From the cell containing the given text, extract its center point as [X, Y] coordinate. 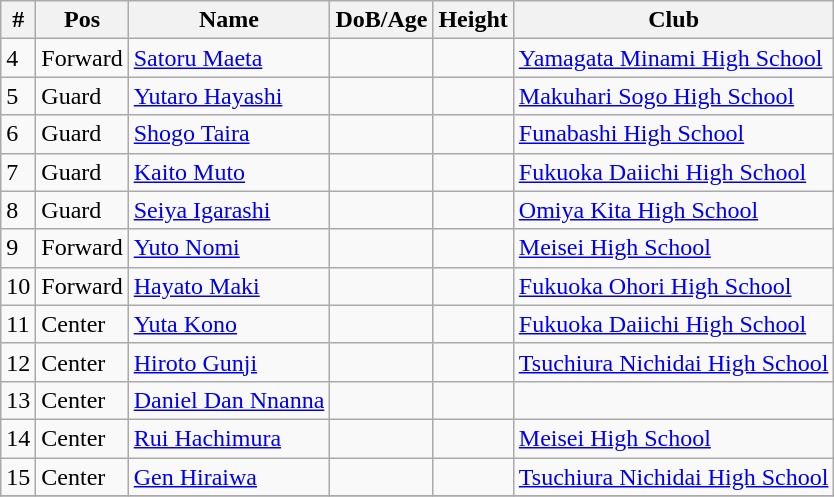
Funabashi High School [674, 134]
5 [18, 96]
Club [674, 20]
11 [18, 324]
14 [18, 438]
12 [18, 362]
Seiya Igarashi [229, 210]
Satoru Maeta [229, 58]
Yuta Kono [229, 324]
6 [18, 134]
Yamagata Minami High School [674, 58]
Daniel Dan Nnanna [229, 400]
8 [18, 210]
15 [18, 477]
Makuhari Sogo High School [674, 96]
4 [18, 58]
Yuto Nomi [229, 248]
Name [229, 20]
Hiroto Gunji [229, 362]
# [18, 20]
Height [473, 20]
Rui Hachimura [229, 438]
Pos [82, 20]
Gen Hiraiwa [229, 477]
10 [18, 286]
Kaito Muto [229, 172]
Shogo Taira [229, 134]
9 [18, 248]
Hayato Maki [229, 286]
Yutaro Hayashi [229, 96]
7 [18, 172]
Omiya Kita High School [674, 210]
Fukuoka Ohori High School [674, 286]
DoB/Age [382, 20]
13 [18, 400]
